Determine the (x, y) coordinate at the center of the cell enclosing the given text.  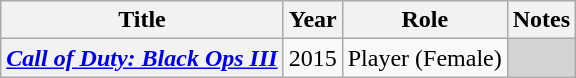
Notes (541, 20)
Title (142, 20)
Player (Female) (424, 58)
2015 (312, 58)
Call of Duty: Black Ops III (142, 58)
Year (312, 20)
Role (424, 20)
